Find where the given text appears and provide that cell's center as [X, Y] coordinate. 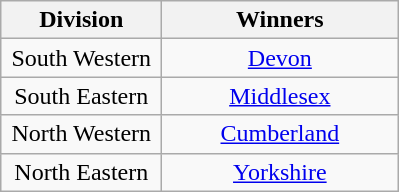
South Eastern [82, 96]
North Western [82, 134]
Division [82, 20]
Cumberland [280, 134]
South Western [82, 58]
Winners [280, 20]
Middlesex [280, 96]
Devon [280, 58]
Yorkshire [280, 172]
North Eastern [82, 172]
